Pinpoint the cell where the given text exists, returning its [x, y] midpoint coordinate. 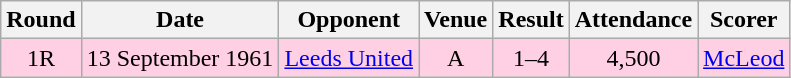
McLeod [744, 58]
1–4 [531, 58]
Round [41, 20]
Scorer [744, 20]
13 September 1961 [180, 58]
Date [180, 20]
Result [531, 20]
4,500 [633, 58]
1R [41, 58]
Opponent [349, 20]
Venue [456, 20]
Leeds United [349, 58]
Attendance [633, 20]
A [456, 58]
